Determine the (x, y) coordinate at the center of the cell enclosing the given text.  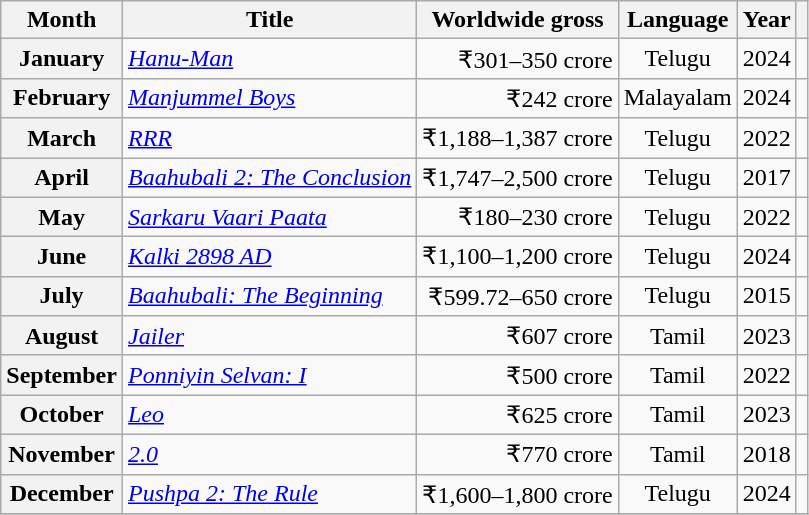
Ponniyin Selvan: I (269, 375)
Year (766, 20)
₹1,747–2,500 crore (518, 178)
₹625 crore (518, 415)
₹242 crore (518, 98)
July (62, 296)
June (62, 257)
October (62, 415)
May (62, 217)
January (62, 59)
Title (269, 20)
Hanu-Man (269, 59)
2.0 (269, 454)
₹607 crore (518, 336)
Month (62, 20)
Language (678, 20)
February (62, 98)
₹770 crore (518, 454)
₹1,188–1,387 crore (518, 138)
Jailer (269, 336)
2018 (766, 454)
₹301–350 crore (518, 59)
November (62, 454)
₹599.72–650 crore (518, 296)
Pushpa 2: The Rule (269, 494)
April (62, 178)
August (62, 336)
₹500 crore (518, 375)
2015 (766, 296)
₹180–230 crore (518, 217)
RRR (269, 138)
₹1,100–1,200 crore (518, 257)
December (62, 494)
Kalki 2898 AD (269, 257)
Manjummel Boys (269, 98)
Leo (269, 415)
Baahubali: The Beginning (269, 296)
Malayalam (678, 98)
Sarkaru Vaari Paata (269, 217)
Worldwide gross (518, 20)
2017 (766, 178)
March (62, 138)
₹1,600–1,800 crore (518, 494)
September (62, 375)
Baahubali 2: The Conclusion (269, 178)
